Scan for the cell matching the given text and deliver its [X, Y] coordinate at center. 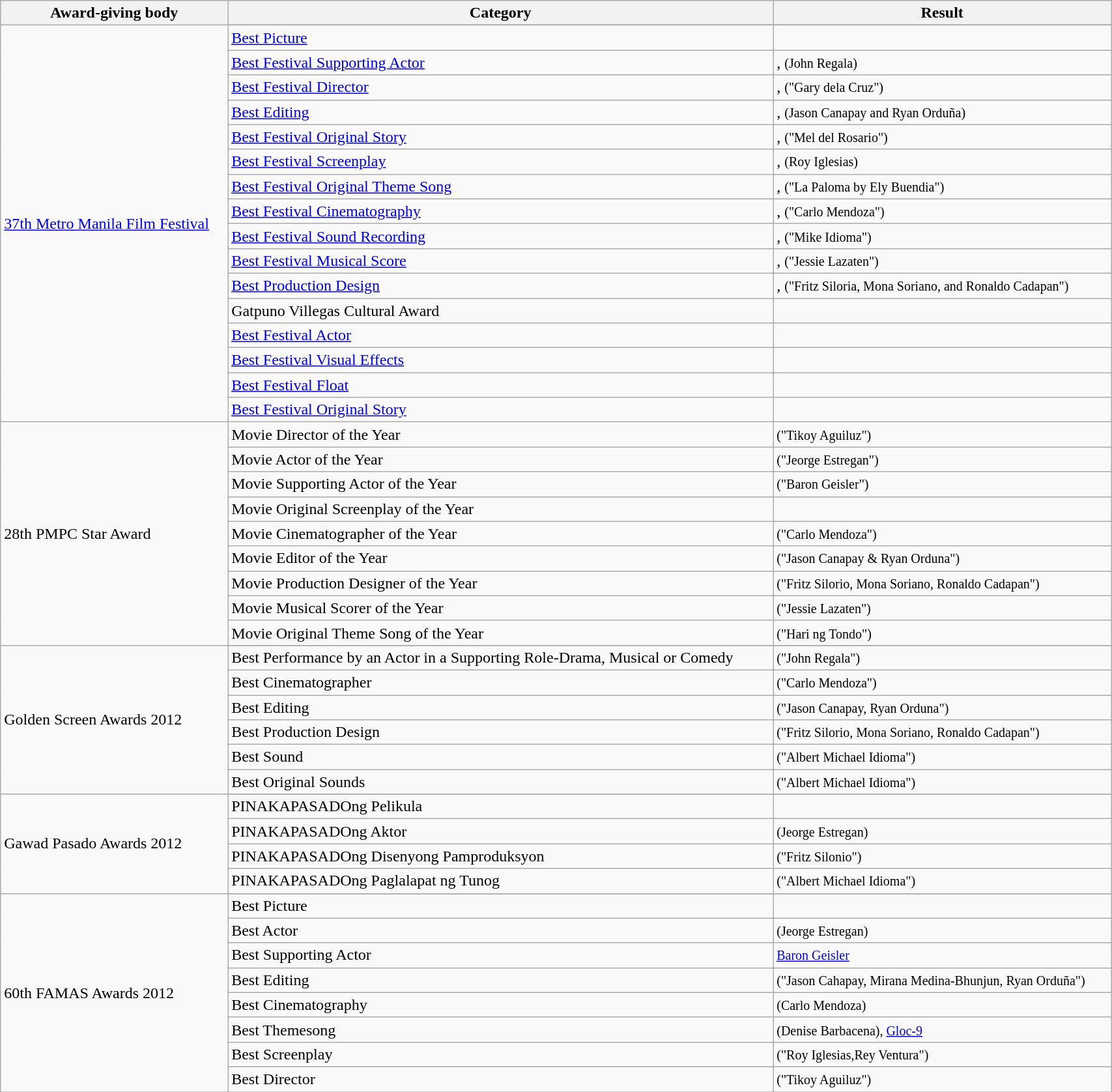
Best Screenplay [500, 1054]
Gatpuno Villegas Cultural Award [500, 311]
Best Festival Float [500, 385]
, ("Fritz Siloria, Mona Soriano, and Ronaldo Cadapan") [942, 285]
Best Performance by an Actor in a Supporting Role-Drama, Musical or Comedy [500, 657]
("Jason Cahapay, Mirana Medina-Bhunjun, Ryan Orduña") [942, 980]
28th PMPC Star Award [115, 534]
Best Actor [500, 930]
PINAKAPASADOng Paglalapat ng Tunog [500, 881]
Movie Cinematographer of the Year [500, 534]
Best Festival Musical Score [500, 261]
("Hari ng Tondo") [942, 633]
, ("Gary dela Cruz") [942, 87]
, (Jason Canapay and Ryan Orduña) [942, 112]
Best Cinematography [500, 1005]
60th FAMAS Awards 2012 [115, 992]
Result [942, 13]
Best Supporting Actor [500, 955]
(Denise Barbacena), Gloc-9 [942, 1029]
Best Themesong [500, 1029]
Category [500, 13]
Best Director [500, 1079]
Best Festival Screenplay [500, 162]
, ("Mike Idioma") [942, 236]
Best Festival Sound Recording [500, 236]
Award-giving body [115, 13]
Best Festival Visual Effects [500, 360]
Movie Musical Scorer of the Year [500, 608]
PINAKAPASADOng Disenyong Pamproduksyon [500, 856]
Movie Original Theme Song of the Year [500, 633]
Movie Supporting Actor of the Year [500, 484]
Movie Editor of the Year [500, 558]
, ("Mel del Rosario") [942, 137]
Best Festival Director [500, 87]
("Roy Iglesias,Rey Ventura") [942, 1054]
Golden Screen Awards 2012 [115, 719]
37th Metro Manila Film Festival [115, 224]
Best Cinematographer [500, 682]
("Jason Canapay & Ryan Orduna") [942, 558]
Best Festival Supporting Actor [500, 63]
Best Festival Cinematography [500, 211]
, ("Jessie Lazaten") [942, 261]
Best Original Sounds [500, 782]
("Baron Geisler") [942, 484]
("Jeorge Estregan") [942, 459]
Best Festival Original Theme Song [500, 186]
(Carlo Mendoza) [942, 1005]
Movie Original Screenplay of the Year [500, 509]
Gawad Pasado Awards 2012 [115, 844]
Baron Geisler [942, 955]
Movie Actor of the Year [500, 459]
, ("Carlo Mendoza") [942, 211]
Movie Director of the Year [500, 435]
("Fritz Silonio") [942, 856]
, ("La Paloma by Ely Buendia") [942, 186]
, (Roy Iglesias) [942, 162]
("Jessie Lazaten") [942, 608]
PINAKAPASADOng Aktor [500, 831]
("John Regala") [942, 657]
Best Sound [500, 757]
PINAKAPASADOng Pelikula [500, 807]
, (John Regala) [942, 63]
Best Festival Actor [500, 336]
Movie Production Designer of the Year [500, 583]
("Jason Canapay, Ryan Orduna") [942, 707]
